Extract the (X, Y) coordinate from the center of the cell holding the provided text.  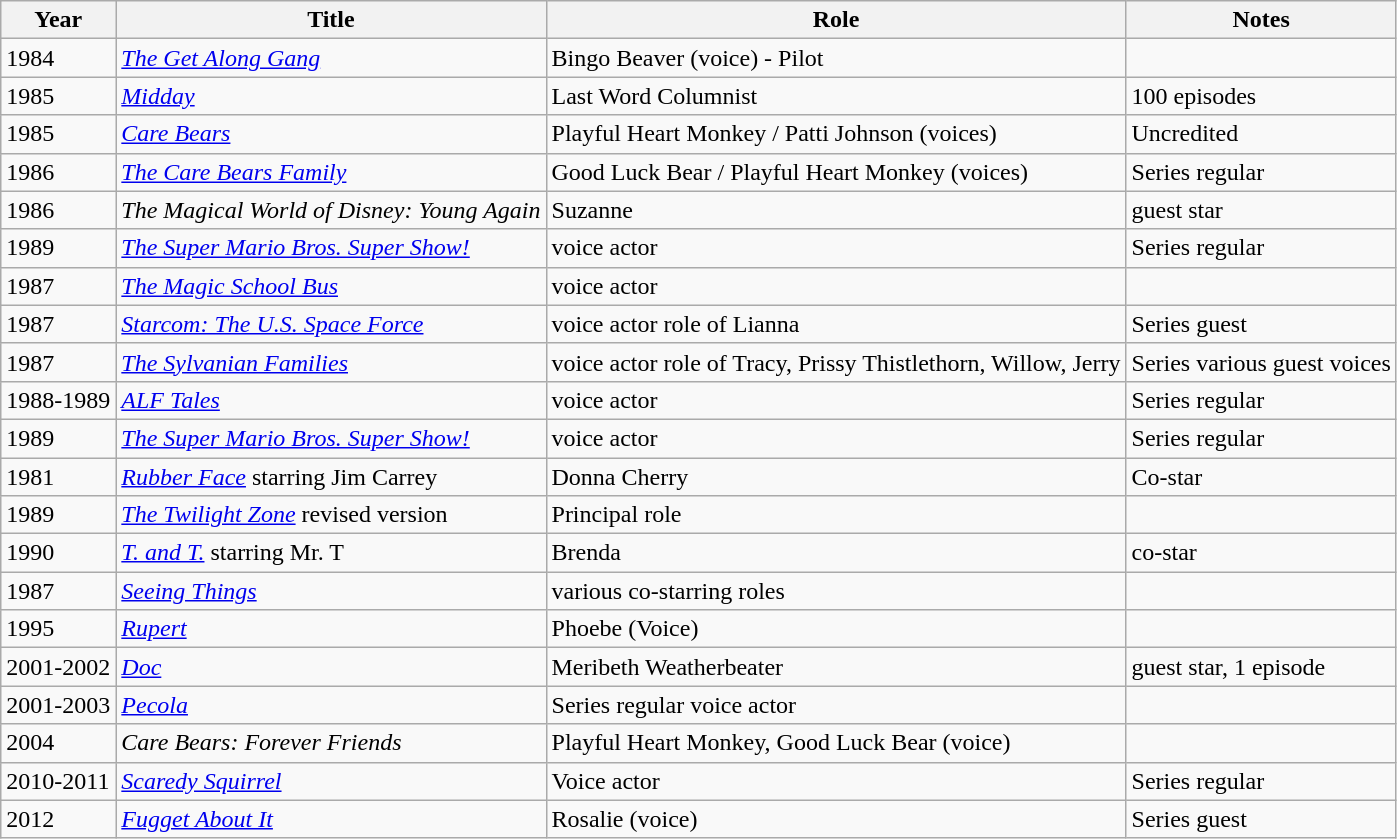
various co-starring roles (836, 591)
The Twilight Zone revised version (331, 515)
Rupert (331, 629)
2012 (58, 819)
2001-2002 (58, 667)
Voice actor (836, 781)
Starcom: The U.S. Space Force (331, 324)
guest star, 1 episode (1261, 667)
Brenda (836, 553)
1984 (58, 58)
2001-2003 (58, 705)
The Get Along Gang (331, 58)
Seeing Things (331, 591)
Role (836, 20)
Scaredy Squirrel (331, 781)
Year (58, 20)
Series regular voice actor (836, 705)
Series various guest voices (1261, 362)
voice actor role of Lianna (836, 324)
Co-star (1261, 477)
Meribeth Weatherbeater (836, 667)
The Magical World of Disney: Young Again (331, 210)
Title (331, 20)
The Sylvanian Families (331, 362)
voice actor role of Tracy, Prissy Thistlethorn, Willow, Jerry (836, 362)
Suzanne (836, 210)
Bingo Beaver (voice) - Pilot (836, 58)
Pecola (331, 705)
ALF Tales (331, 400)
guest star (1261, 210)
2004 (58, 743)
Principal role (836, 515)
Phoebe (Voice) (836, 629)
Doc (331, 667)
Fugget About It (331, 819)
Care Bears (331, 134)
T. and T. starring Mr. T (331, 553)
Midday (331, 96)
Good Luck Bear / Playful Heart Monkey (voices) (836, 172)
The Magic School Bus (331, 286)
Care Bears: Forever Friends (331, 743)
Uncredited (1261, 134)
Rubber Face starring Jim Carrey (331, 477)
100 episodes (1261, 96)
Last Word Columnist (836, 96)
Playful Heart Monkey, Good Luck Bear (voice) (836, 743)
1990 (58, 553)
1988-1989 (58, 400)
Notes (1261, 20)
1981 (58, 477)
Rosalie (voice) (836, 819)
Playful Heart Monkey / Patti Johnson (voices) (836, 134)
co-star (1261, 553)
Donna Cherry (836, 477)
2010-2011 (58, 781)
1995 (58, 629)
The Care Bears Family (331, 172)
